For the text-containing cell, return its midpoint in (X, Y) coordinate format. 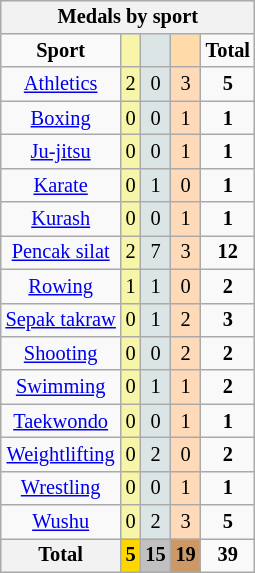
39 (228, 556)
12 (228, 253)
Taekwondo (61, 421)
Ju-jitsu (61, 152)
Boxing (61, 118)
Shooting (61, 354)
Weightlifting (61, 455)
19 (186, 556)
Sepak takraw (61, 320)
Swimming (61, 387)
7 (156, 253)
Sport (61, 51)
15 (156, 556)
Kurash (61, 219)
Wushu (61, 522)
Rowing (61, 286)
Karate (61, 185)
Pencak silat (61, 253)
Athletics (61, 84)
Medals by sport (128, 17)
Wrestling (61, 488)
